Identify which cell holds the provided text, then report its [X, Y] central coordinate. 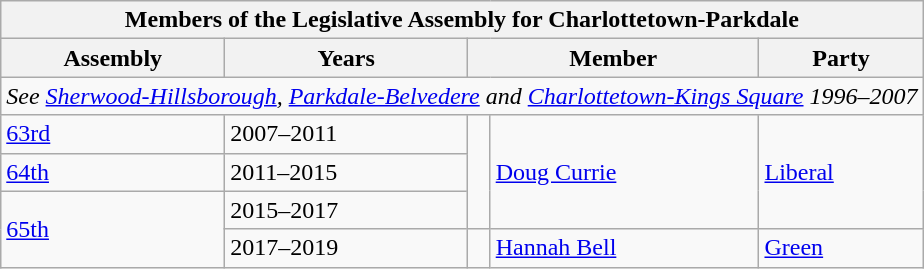
2017–2019 [346, 248]
Hannah Bell [624, 248]
See Sherwood-Hillsborough, Parkdale-Belvedere and Charlottetown-Kings Square 1996–2007 [462, 96]
Years [346, 58]
Green [841, 248]
Liberal [841, 172]
Doug Currie [624, 172]
63rd [113, 134]
Assembly [113, 58]
2011–2015 [346, 172]
Members of the Legislative Assembly for Charlottetown-Parkdale [462, 20]
65th [113, 229]
Party [841, 58]
64th [113, 172]
2015–2017 [346, 210]
Member [614, 58]
2007–2011 [346, 134]
